Detect which cell encompasses the target text, then output its [X, Y] center coordinate. 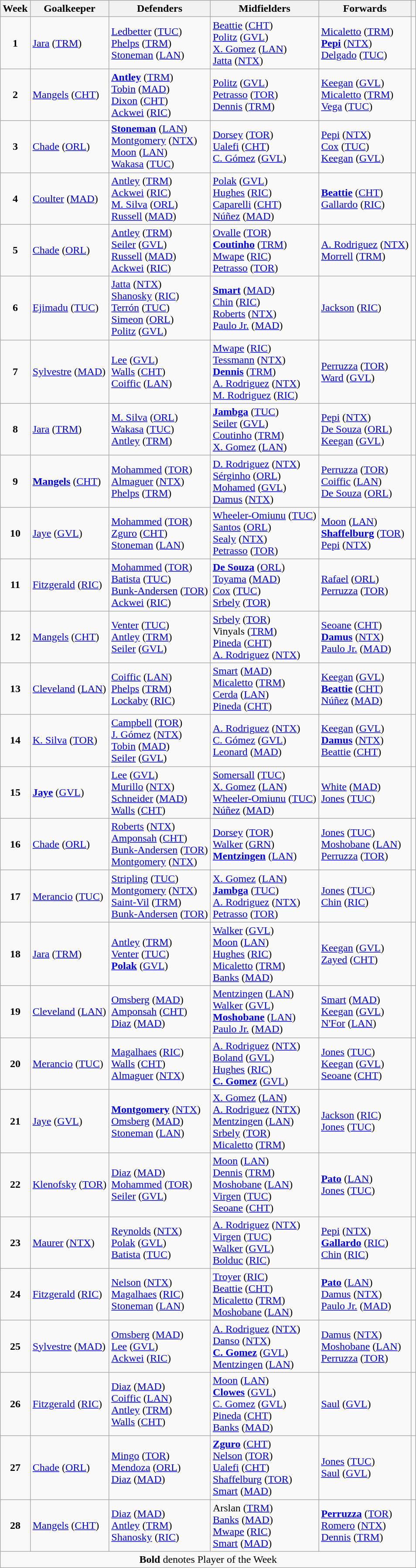
4 [15, 199]
2 [15, 95]
Keegan (GVL) Micaletto (TRM) Vega (TUC) [365, 95]
Lee (GVL) Walls (CHT) Coiffic (LAN) [160, 372]
Bold denotes Player of the Week [208, 1560]
10 [15, 533]
Mohammed (TOR) Zguro (CHT) Stoneman (LAN) [160, 533]
White (MAD) Jones (TUC) [365, 793]
19 [15, 1011]
Jackson (RIC) [365, 308]
Keegan (GVL) Beattie (CHT) Núñez (MAD) [365, 689]
Moon (LAN) Dennis (TRM) Moshobane (LAN) Virgen (TUC) Seoane (CHT) [264, 1185]
Defenders [160, 9]
12 [15, 637]
Smart (MAD) Chin (RIC) Roberts (NTX) Paulo Jr. (MAD) [264, 308]
22 [15, 1185]
Pato (LAN) Jones (TUC) [365, 1185]
6 [15, 308]
Campbell (TOR) J. Gómez (NTX) Tobin (MAD) Seiler (GVL) [160, 740]
Forwards [365, 9]
Mohammed (TOR) Almaguer (NTX) Phelps (TRM) [160, 481]
Ovalle (TOR) Coutinho (TRM) Mwape (RIC) Petrasso (TOR) [264, 250]
Jambga (TUC) Seiler (GVL) Coutinho (TRM) X. Gomez (LAN) [264, 429]
Damus (NTX) Moshobane (LAN) Perruzza (TOR) [365, 1346]
26 [15, 1404]
Diaz (MAD) Antley (TRM) Shanosky (RIC) [160, 1525]
11 [15, 585]
Week [15, 9]
K. Silva (TOR) [70, 740]
Coiffic (LAN) Phelps (TRM) Lockaby (RIC) [160, 689]
Dorsey (TOR) Walker (GRN) Mentzingen (LAN) [264, 844]
20 [15, 1064]
Polak (GVL) Hughes (RIC) Caparelli (CHT) Núñez (MAD) [264, 199]
A. Rodriguez (NTX) C. Gómez (GVL) Leonard (MAD) [264, 740]
De Souza (ORL) Toyama (MAD) Cox (TUC) Srbely (TOR) [264, 585]
M. Silva (ORL) Wakasa (TUC) Antley (TRM) [160, 429]
Troyer (RIC) Beattie (CHT) Micaletto (TRM) Moshobane (LAN) [264, 1294]
Klenofsky (TOR) [70, 1185]
Wheeler-Omiunu (TUC) Santos (ORL) Sealy (NTX) Petrasso (TOR) [264, 533]
Beattie (CHT) Gallardo (RIC) [365, 199]
Beattie (CHT) Politz (GVL) X. Gomez (LAN) Jatta (NTX) [264, 43]
Maurer (NTX) [70, 1242]
5 [15, 250]
Diaz (MAD) Coiffic (LAN) Antley (TRM) Walls (CHT) [160, 1404]
Montgomery (NTX) Omsberg (MAD) Stoneman (LAN) [160, 1121]
Omsberg (MAD) Lee (GVL) Ackwei (RIC) [160, 1346]
Antley (TRM) Seiler (GVL) Russell (MAD) Ackwei (RIC) [160, 250]
A. Rodriguez (NTX) Morrell (TRM) [365, 250]
Saul (GVL) [365, 1404]
Coulter (MAD) [70, 199]
Roberts (NTX) Amponsah (CHT) Bunk-Andersen (TOR) Montgomery (NTX) [160, 844]
Smart (MAD) Keegan (GVL) N'For (LAN) [365, 1011]
18 [15, 954]
28 [15, 1525]
Politz (GVL) Petrasso (TOR) Dennis (TRM) [264, 95]
Lee (GVL) Murillo (NTX) Schneider (MAD) Walls (CHT) [160, 793]
Antley (TRM) Tobin (MAD) Dixon (CHT) Ackwei (RIC) [160, 95]
Srbely (TOR) Vinyals (TRM) Pineda (CHT) A. Rodriguez (NTX) [264, 637]
A. Rodriguez (NTX) Virgen (TUC) Walker (GVL) Bolduc (RIC) [264, 1242]
Mingo (TOR) Mendoza (ORL) Diaz (MAD) [160, 1467]
Stoneman (LAN) Montgomery (NTX) Moon (LAN) Wakasa (TUC) [160, 146]
13 [15, 689]
Ejimadu (TUC) [70, 308]
7 [15, 372]
Walker (GVL) Moon (LAN) Hughes (RIC) Micaletto (TRM) Banks (MAD) [264, 954]
Jones (TUC) Keegan (GVL) Seoane (CHT) [365, 1064]
Pato (LAN) Damus (NTX) Paulo Jr. (MAD) [365, 1294]
X. Gomez (LAN) A. Rodriguez (NTX) Mentzingen (LAN) Srbely (TOR) Micaletto (TRM) [264, 1121]
Mohammed (TOR) Batista (TUC) Bunk-Andersen (TOR) Ackwei (RIC) [160, 585]
Pepi (NTX) Gallardo (RIC) Chin (RIC) [365, 1242]
Goalkeeper [70, 9]
8 [15, 429]
21 [15, 1121]
Perruzza (TOR) Coiffic (LAN) De Souza (ORL) [365, 481]
Jackson (RIC) Jones (TUC) [365, 1121]
Pepi (NTX) Cox (TUC) Keegan (GVL) [365, 146]
Venter (TUC) Antley (TRM) Seiler (GVL) [160, 637]
Smart (MAD) Micaletto (TRM) Cerda (LAN) Pineda (CHT) [264, 689]
Moon (LAN) Clowes (GVL) C. Gomez (GVL) Pineda (CHT) Banks (MAD) [264, 1404]
Reynolds (NTX) Polak (GVL) Batista (TUC) [160, 1242]
Mwape (RIC) Tessmann (NTX) Dennis (TRM) A. Rodriguez (NTX) M. Rodriguez (RIC) [264, 372]
15 [15, 793]
A. Rodriguez (NTX) Boland (GVL) Hughes (RIC) C. Gomez (GVL) [264, 1064]
Moon (LAN) Shaffelburg (TOR) Pepi (NTX) [365, 533]
16 [15, 844]
Seoane (CHT) Damus (NTX) Paulo Jr. (MAD) [365, 637]
Nelson (NTX) Magalhaes (RIC) Stoneman (LAN) [160, 1294]
Rafael (ORL) Perruzza (TOR) [365, 585]
Keegan (GVL) Damus (NTX) Beattie (CHT) [365, 740]
Jones (TUC) Saul (GVL) [365, 1467]
Stripling (TUC) Montgomery (NTX) Saint-Vil (TRM) Bunk-Andersen (TOR) [160, 896]
Zguro (CHT) Nelson (TOR) Ualefi (CHT) Shaffelburg (TOR) Smart (MAD) [264, 1467]
3 [15, 146]
Micaletto (TRM) Pepi (NTX) Delgado (TUC) [365, 43]
Antley (TRM) Venter (TUC) Polak (GVL) [160, 954]
17 [15, 896]
1 [15, 43]
Jones (TUC) Moshobane (LAN) Perruzza (TOR) [365, 844]
Perruzza (TOR) Romero (NTX) Dennis (TRM) [365, 1525]
Perruzza (TOR) Ward (GVL) [365, 372]
9 [15, 481]
Pepi (NTX) De Souza (ORL) Keegan (GVL) [365, 429]
23 [15, 1242]
Midfielders [264, 9]
X. Gomez (LAN) Jambga (TUC) A. Rodriguez (NTX) Petrasso (TOR) [264, 896]
Mentzingen (LAN) Walker (GVL) Moshobane (LAN) Paulo Jr. (MAD) [264, 1011]
Magalhaes (RIC) Walls (CHT) Almaguer (NTX) [160, 1064]
14 [15, 740]
27 [15, 1467]
25 [15, 1346]
Diaz (MAD) Mohammed (TOR) Seiler (GVL) [160, 1185]
Ledbetter (TUC) Phelps (TRM) Stoneman (LAN) [160, 43]
Jones (TUC) Chin (RIC) [365, 896]
Jatta (NTX) Shanosky (RIC) Terrón (TUC) Simeon (ORL) Politz (GVL) [160, 308]
Dorsey (TOR) Ualefi (CHT) C. Gómez (GVL) [264, 146]
D. Rodriguez (NTX) Sérginho (ORL) Mohamed (GVL) Damus (NTX) [264, 481]
Somersall (TUC) X. Gomez (LAN) Wheeler-Omiunu (TUC) Núñez (MAD) [264, 793]
A. Rodriguez (NTX) Danso (NTX) C. Gomez (GVL) Mentzingen (LAN) [264, 1346]
Keegan (GVL) Zayed (CHT) [365, 954]
Antley (TRM) Ackwei (RIC) M. Silva (ORL) Russell (MAD) [160, 199]
Omsberg (MAD) Amponsah (CHT) Diaz (MAD) [160, 1011]
24 [15, 1294]
Arslan (TRM) Banks (MAD) Mwape (RIC) Smart (MAD) [264, 1525]
